Capture the cell that displays the provided text and extract its [x, y] central coordinate. 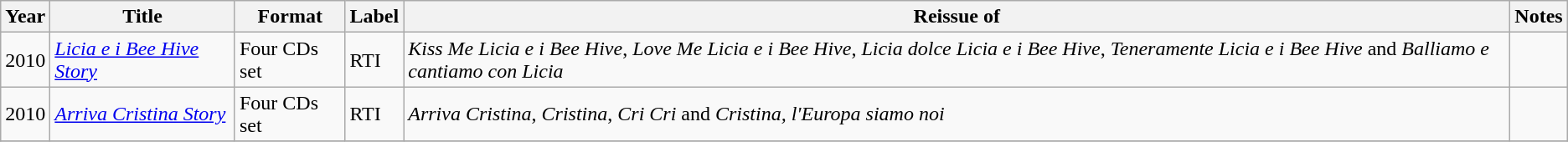
Arriva Cristina, Cristina, Cri Cri and Cristina, l'Europa siamo noi [957, 114]
Format [290, 17]
Arriva Cristina Story [142, 114]
Label [374, 17]
Title [142, 17]
Notes [1539, 17]
Licia e i Bee Hive Story [142, 60]
Reissue of [957, 17]
Year [25, 17]
